Pinpoint the cell where the given text exists, returning its (X, Y) midpoint coordinate. 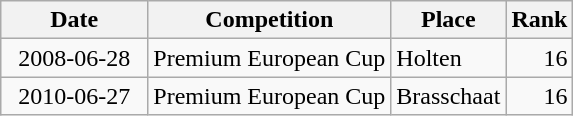
2010-06-27 (74, 96)
Date (74, 20)
Place (448, 20)
2008-06-28 (74, 58)
Competition (270, 20)
Rank (540, 20)
Holten (448, 58)
Brasschaat (448, 96)
